Output the (x, y) coordinate of the center of the cell containing the given text.  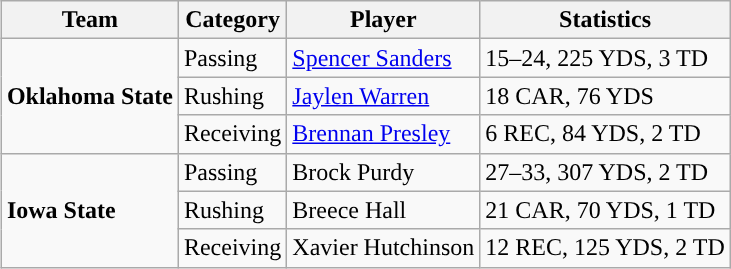
Jaylen Warren (384, 96)
Team (90, 20)
Player (384, 20)
Oklahoma State (90, 96)
Iowa State (90, 210)
Spencer Sanders (384, 58)
Brennan Presley (384, 134)
Category (232, 20)
Brock Purdy (384, 172)
Xavier Hutchinson (384, 248)
15–24, 225 YDS, 3 TD (605, 58)
27–33, 307 YDS, 2 TD (605, 172)
Breece Hall (384, 210)
Statistics (605, 20)
6 REC, 84 YDS, 2 TD (605, 134)
21 CAR, 70 YDS, 1 TD (605, 210)
12 REC, 125 YDS, 2 TD (605, 248)
18 CAR, 76 YDS (605, 96)
